For the text-containing cell, return its midpoint in (X, Y) coordinate format. 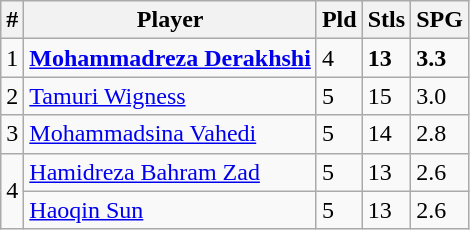
Hamidreza Bahram Zad (170, 172)
3.0 (440, 96)
Player (170, 20)
Stls (386, 20)
15 (386, 96)
2 (12, 96)
3 (12, 134)
3.3 (440, 58)
Haoqin Sun (170, 210)
Tamuri Wigness (170, 96)
Mohammadsina Vahedi (170, 134)
Mohammadreza Derakhshi (170, 58)
# (12, 20)
1 (12, 58)
14 (386, 134)
2.8 (440, 134)
Pld (339, 20)
SPG (440, 20)
